Provide the [X, Y] coordinate of the cell's center where the given text is located.  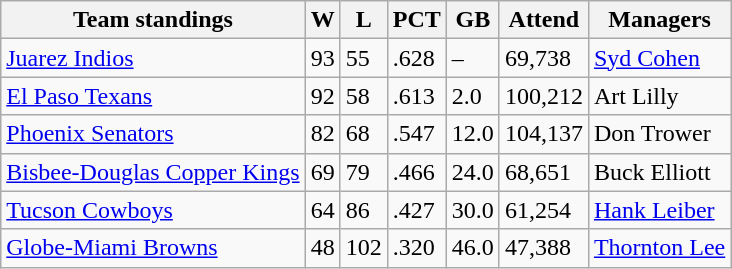
L [364, 20]
.628 [416, 58]
100,212 [544, 96]
68 [364, 134]
69 [322, 172]
30.0 [472, 210]
104,137 [544, 134]
– [472, 58]
Phoenix Senators [153, 134]
GB [472, 20]
Art Lilly [659, 96]
47,388 [544, 248]
2.0 [472, 96]
.466 [416, 172]
Bisbee-Douglas Copper Kings [153, 172]
PCT [416, 20]
Buck Elliott [659, 172]
64 [322, 210]
82 [322, 134]
Don Trower [659, 134]
Tucson Cowboys [153, 210]
102 [364, 248]
W [322, 20]
.547 [416, 134]
61,254 [544, 210]
Hank Leiber [659, 210]
Globe-Miami Browns [153, 248]
55 [364, 58]
92 [322, 96]
Syd Cohen [659, 58]
69,738 [544, 58]
Juarez Indios [153, 58]
46.0 [472, 248]
79 [364, 172]
Attend [544, 20]
.320 [416, 248]
24.0 [472, 172]
68,651 [544, 172]
Team standings [153, 20]
93 [322, 58]
Managers [659, 20]
58 [364, 96]
12.0 [472, 134]
48 [322, 248]
El Paso Texans [153, 96]
86 [364, 210]
.427 [416, 210]
Thornton Lee [659, 248]
.613 [416, 96]
